Detect which cell encompasses the target text, then output its [X, Y] center coordinate. 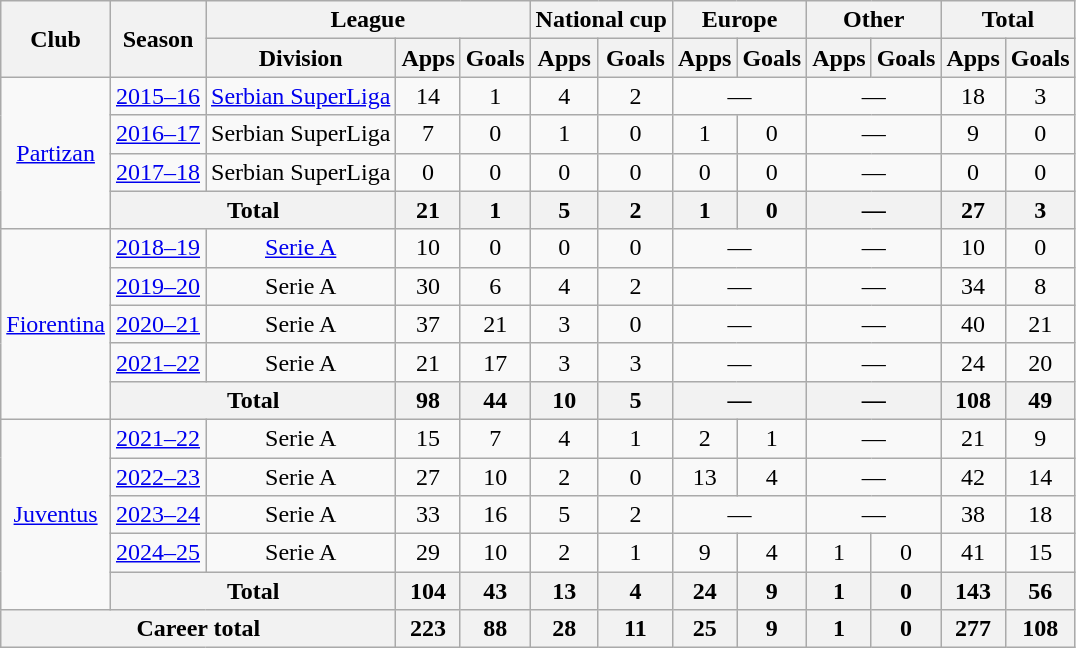
Club [56, 39]
25 [704, 629]
29 [428, 553]
88 [495, 629]
16 [495, 515]
2016–17 [158, 134]
34 [973, 286]
Partizan [56, 153]
2024–25 [158, 553]
37 [428, 324]
2020–21 [158, 324]
17 [495, 362]
Fiorentina [56, 324]
30 [428, 286]
2018–19 [158, 248]
104 [428, 591]
49 [1040, 400]
2023–24 [158, 515]
40 [973, 324]
Europe [739, 20]
41 [973, 553]
National cup [601, 20]
2019–20 [158, 286]
Career total [198, 629]
Juventus [56, 514]
Other [874, 20]
2015–16 [158, 96]
33 [428, 515]
2017–18 [158, 172]
Season [158, 39]
143 [973, 591]
8 [1040, 286]
42 [973, 477]
98 [428, 400]
43 [495, 591]
28 [564, 629]
277 [973, 629]
44 [495, 400]
League [368, 20]
223 [428, 629]
11 [635, 629]
6 [495, 286]
56 [1040, 591]
20 [1040, 362]
Division [301, 58]
38 [973, 515]
2022–23 [158, 477]
